Locate the cell with the specified text and output its (X, Y) center coordinate. 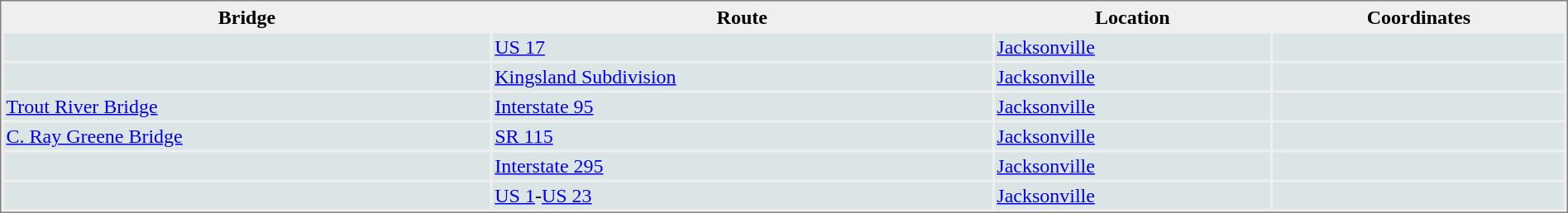
Route (742, 17)
US 1-US 23 (742, 195)
Bridge (246, 17)
Interstate 95 (742, 106)
Kingsland Subdivision (742, 76)
C. Ray Greene Bridge (246, 135)
Coordinates (1418, 17)
Location (1132, 17)
Trout River Bridge (246, 106)
US 17 (742, 46)
SR 115 (742, 135)
Interstate 295 (742, 165)
